Locate the cell with the specified text and output its (X, Y) center coordinate. 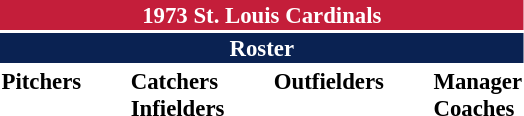
1973 St. Louis Cardinals (262, 15)
Roster (262, 48)
